Extract the (x, y) coordinate from the center of the cell holding the provided text.  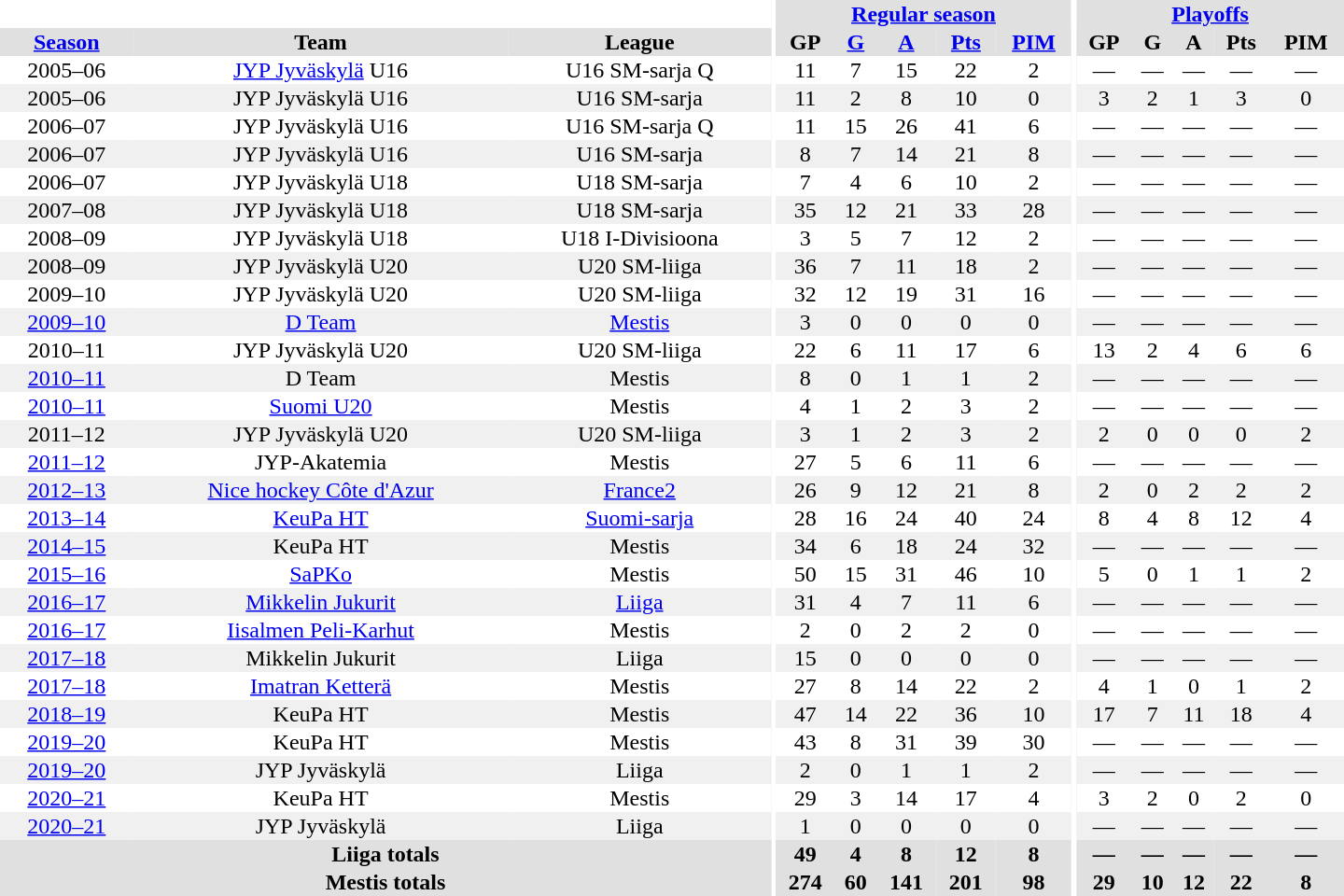
League (640, 42)
France2 (640, 490)
SaPKo (321, 574)
34 (805, 546)
JYP-Akatemia (321, 462)
Suomi U20 (321, 406)
47 (805, 714)
274 (805, 882)
98 (1034, 882)
2014–15 (67, 546)
Playoffs (1210, 14)
49 (805, 854)
60 (856, 882)
Season (67, 42)
Iisalmen Peli-Karhut (321, 630)
Team (321, 42)
30 (1034, 742)
U18 I-Divisioona (640, 238)
43 (805, 742)
2015–16 (67, 574)
2018–19 (67, 714)
19 (906, 294)
35 (805, 210)
33 (966, 210)
2013–14 (67, 518)
50 (805, 574)
Suomi-sarja (640, 518)
141 (906, 882)
Liiga totals (385, 854)
Mestis totals (385, 882)
9 (856, 490)
13 (1104, 350)
46 (966, 574)
Regular season (924, 14)
39 (966, 742)
Imatran Ketterä (321, 686)
201 (966, 882)
41 (966, 126)
40 (966, 518)
2012–13 (67, 490)
Nice hockey Côte d'Azur (321, 490)
2007–08 (67, 210)
